Provide the [x, y] coordinate of the cell's center where the given text is located.  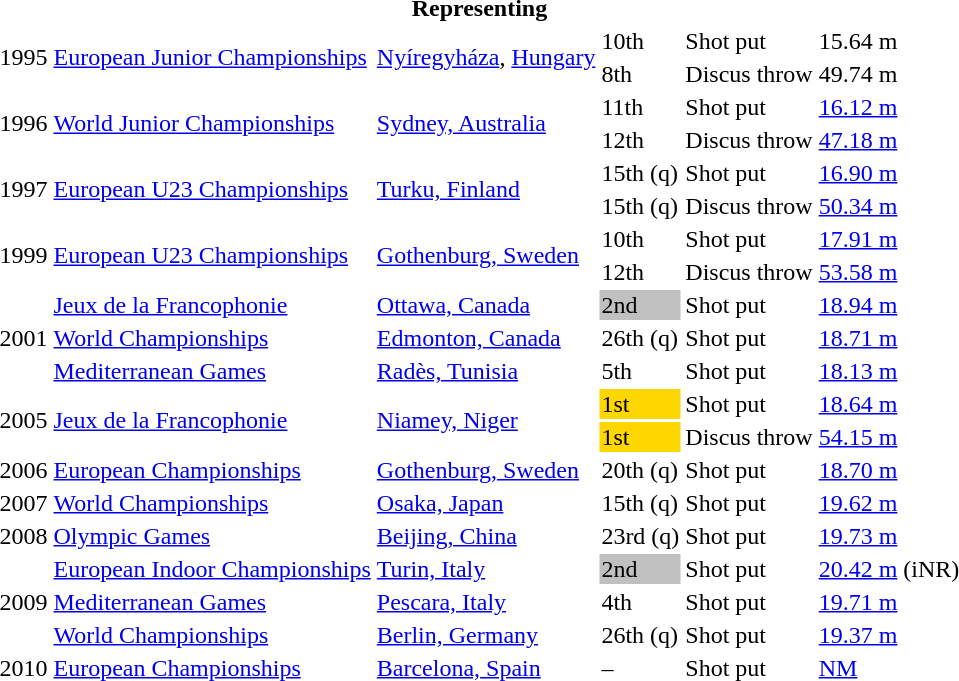
Beijing, China [486, 536]
Radès, Tunisia [486, 371]
Edmonton, Canada [486, 338]
European Championships [212, 470]
World Junior Championships [212, 124]
23rd (q) [640, 536]
8th [640, 74]
Pescara, Italy [486, 602]
4th [640, 602]
Ottawa, Canada [486, 305]
Nyíregyháza, Hungary [486, 58]
European Indoor Championships [212, 569]
11th [640, 107]
Sydney, Australia [486, 124]
Olympic Games [212, 536]
5th [640, 371]
European Junior Championships [212, 58]
20th (q) [640, 470]
Turku, Finland [486, 190]
Berlin, Germany [486, 635]
Turin, Italy [486, 569]
Niamey, Niger [486, 420]
Osaka, Japan [486, 503]
